Find where the given text appears and provide that cell's center as [X, Y] coordinate. 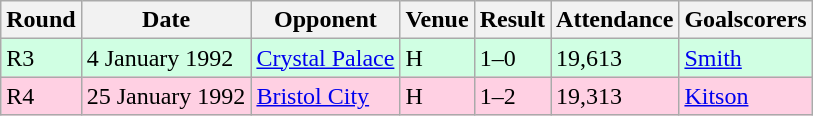
Venue [437, 20]
Kitson [746, 96]
R4 [41, 96]
1–0 [512, 58]
Crystal Palace [326, 58]
1–2 [512, 96]
R3 [41, 58]
Bristol City [326, 96]
25 January 1992 [166, 96]
19,613 [615, 58]
Goalscorers [746, 20]
Result [512, 20]
4 January 1992 [166, 58]
Opponent [326, 20]
Round [41, 20]
19,313 [615, 96]
Smith [746, 58]
Attendance [615, 20]
Date [166, 20]
